Scan for the cell matching the given text and deliver its [x, y] coordinate at center. 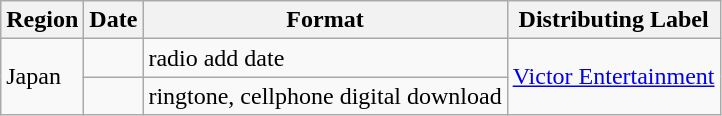
Distributing Label [614, 20]
Victor Entertainment [614, 77]
Format [325, 20]
Japan [42, 77]
Region [42, 20]
Date [114, 20]
ringtone, cellphone digital download [325, 96]
radio add date [325, 58]
